Detect which cell encompasses the target text, then output its (x, y) center coordinate. 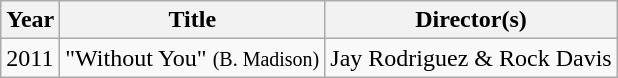
Director(s) (471, 20)
"Without You" (B. Madison) (192, 58)
2011 (30, 58)
Title (192, 20)
Jay Rodriguez & Rock Davis (471, 58)
Year (30, 20)
